Output the [X, Y] coordinate of the center of the cell containing the given text.  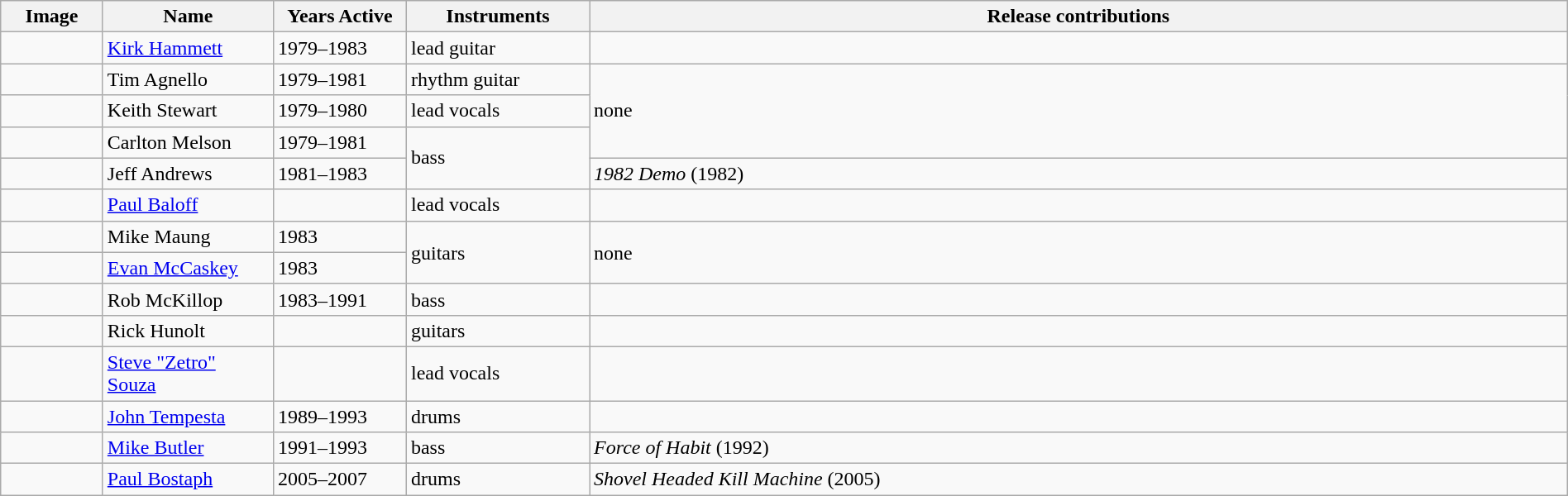
Release contributions [1078, 17]
Keith Stewart [188, 111]
1981–1983 [339, 174]
1982 Demo (1982) [1078, 174]
Rob McKillop [188, 299]
Shovel Headed Kill Machine (2005) [1078, 479]
2005–2007 [339, 479]
Steve "Zetro" Souza [188, 374]
Rick Hunolt [188, 331]
Paul Bostaph [188, 479]
Carlton Melson [188, 142]
lead guitar [498, 48]
Paul Baloff [188, 205]
Name [188, 17]
Years Active [339, 17]
Kirk Hammett [188, 48]
1983–1991 [339, 299]
Mike Maung [188, 236]
John Tempesta [188, 416]
1979–1983 [339, 48]
Mike Butler [188, 448]
Force of Habit (1992) [1078, 448]
rhythm guitar [498, 79]
Evan McCaskey [188, 268]
Instruments [498, 17]
1989–1993 [339, 416]
1991–1993 [339, 448]
Image [52, 17]
Tim Agnello [188, 79]
1979–1980 [339, 111]
Jeff Andrews [188, 174]
